Find where the given text appears and provide that cell's center as (x, y) coordinate. 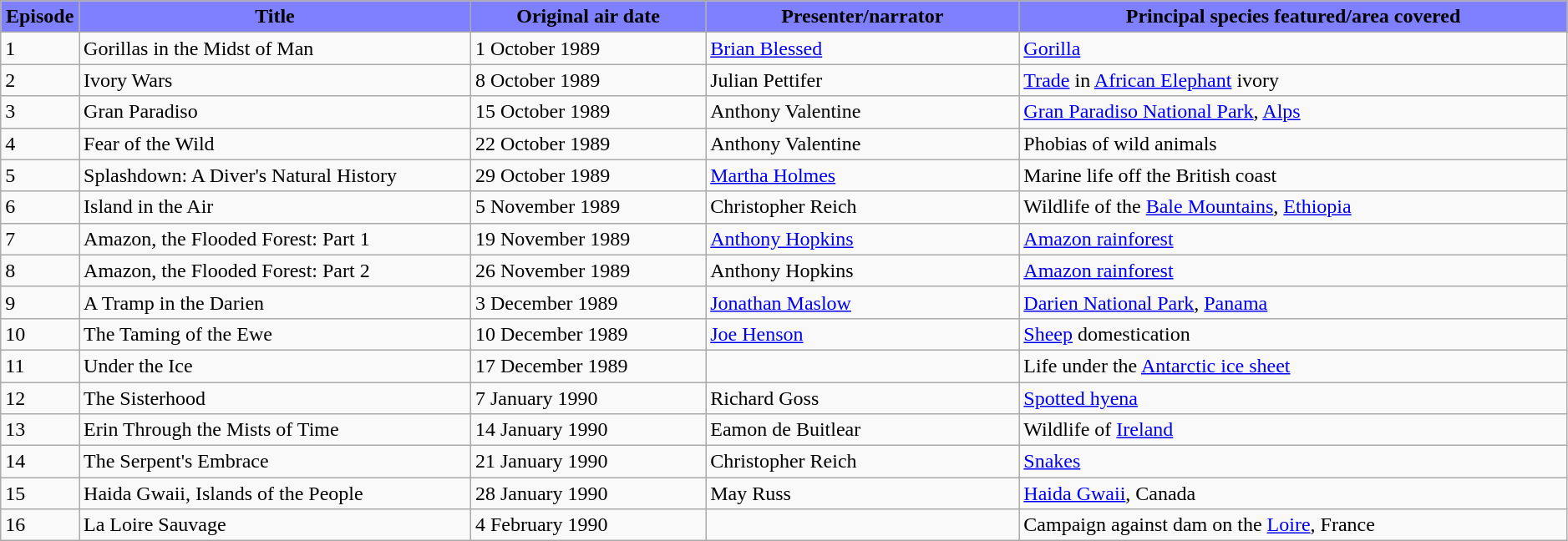
26 November 1989 (588, 270)
A Tramp in the Darien (276, 302)
13 (40, 430)
9 (40, 302)
8 October 1989 (588, 80)
14 (40, 462)
Gorillas in the Midst of Man (276, 48)
19 November 1989 (588, 239)
1 October 1989 (588, 48)
Title (276, 17)
Haida Gwaii, Canada (1293, 493)
Episode (40, 17)
6 (40, 207)
Splashdown: A Diver's Natural History (276, 175)
Spotted hyena (1293, 398)
Gran Paradiso (276, 112)
The Sisterhood (276, 398)
8 (40, 270)
Under the Ice (276, 366)
Fear of the Wild (276, 144)
7 (40, 239)
Gran Paradiso National Park, Alps (1293, 112)
28 January 1990 (588, 493)
22 October 1989 (588, 144)
7 January 1990 (588, 398)
10 December 1989 (588, 334)
Julian Pettifer (862, 80)
Amazon, the Flooded Forest: Part 2 (276, 270)
Island in the Air (276, 207)
4 February 1990 (588, 525)
Darien National Park, Panama (1293, 302)
Wildlife of the Bale Mountains, Ethiopia (1293, 207)
4 (40, 144)
Presenter/narrator (862, 17)
Joe Henson (862, 334)
Brian Blessed (862, 48)
Snakes (1293, 462)
Richard Goss (862, 398)
10 (40, 334)
Trade in African Elephant ivory (1293, 80)
The Serpent's Embrace (276, 462)
Wildlife of Ireland (1293, 430)
Jonathan Maslow (862, 302)
May Russ (862, 493)
5 (40, 175)
Life under the Antarctic ice sheet (1293, 366)
Principal species featured/area covered (1293, 17)
Phobias of wild animals (1293, 144)
12 (40, 398)
Gorilla (1293, 48)
Amazon, the Flooded Forest: Part 1 (276, 239)
5 November 1989 (588, 207)
1 (40, 48)
Marine life off the British coast (1293, 175)
29 October 1989 (588, 175)
3 December 1989 (588, 302)
15 (40, 493)
Campaign against dam on the Loire, France (1293, 525)
Ivory Wars (276, 80)
Haida Gwaii, Islands of the People (276, 493)
Erin Through the Mists of Time (276, 430)
21 January 1990 (588, 462)
The Taming of the Ewe (276, 334)
La Loire Sauvage (276, 525)
Sheep domestication (1293, 334)
Eamon de Buitlear (862, 430)
Martha Holmes (862, 175)
16 (40, 525)
15 October 1989 (588, 112)
2 (40, 80)
11 (40, 366)
Original air date (588, 17)
3 (40, 112)
14 January 1990 (588, 430)
17 December 1989 (588, 366)
